Detect which cell encompasses the target text, then output its (x, y) center coordinate. 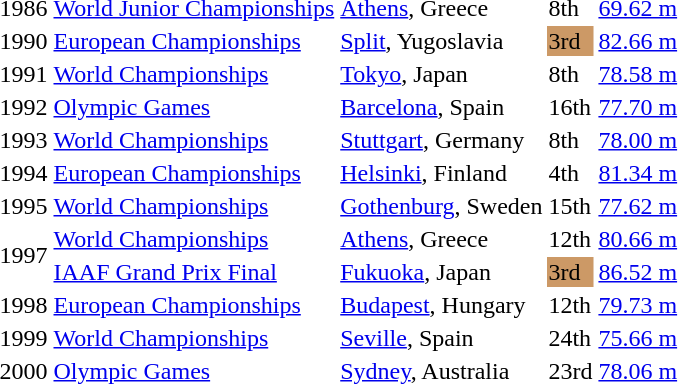
Helsinki, Finland (442, 173)
15th (570, 206)
Split, Yugoslavia (442, 41)
Gothenburg, Sweden (442, 206)
4th (570, 173)
Fukuoka, Japan (442, 272)
IAAF Grand Prix Final (194, 272)
24th (570, 338)
Seville, Spain (442, 338)
16th (570, 107)
Tokyo, Japan (442, 74)
Athens, Greece (442, 239)
Olympic Games (194, 107)
Budapest, Hungary (442, 305)
Stuttgart, Germany (442, 140)
Barcelona, Spain (442, 107)
